Extract the [X, Y] coordinate from the center of the cell holding the provided text.  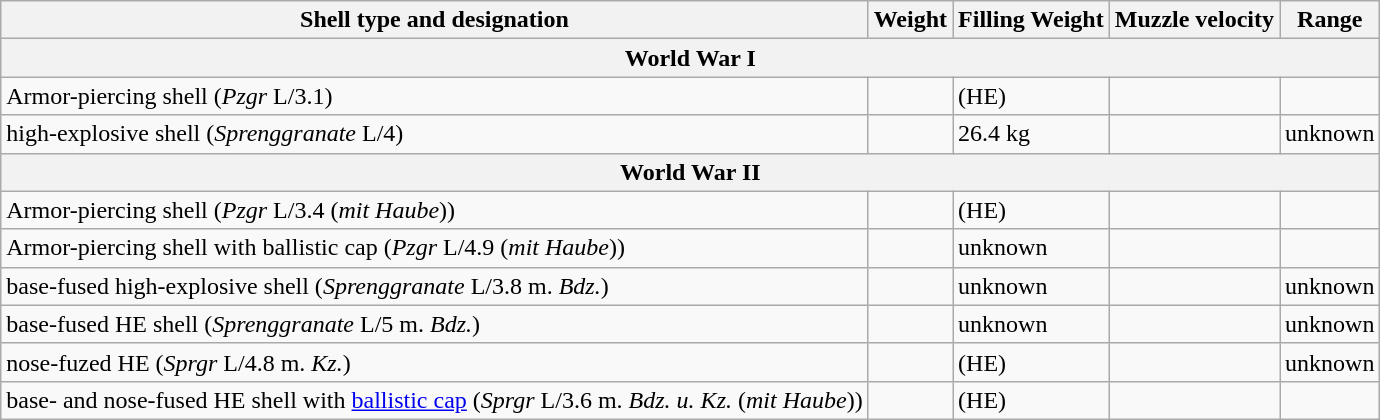
Armor-piercing shell (Pzgr L/3.1) [434, 96]
World War I [690, 58]
Muzzle velocity [1194, 20]
26.4 kg [1032, 134]
Armor-piercing shell with ballistic cap (Pzgr L/4.9 (mit Haube)) [434, 248]
Weight [910, 20]
Range [1330, 20]
base- and nose-fused HE shell with ballistic cap (Sprgr L/3.6 m. Bdz. u. Kz. (mit Haube)) [434, 400]
Filling Weight [1032, 20]
nose-fuzed HE (Sprgr L/4.8 m. Kz.) [434, 362]
high-explosive shell (Sprenggranate L/4) [434, 134]
base-fused high-explosive shell (Sprenggranate L/3.8 m. Bdz.) [434, 286]
Shell type and designation [434, 20]
World War II [690, 172]
base-fused HE shell (Sprenggranate L/5 m. Bdz.) [434, 324]
Armor-piercing shell (Pzgr L/3.4 (mit Haube)) [434, 210]
